From the cell containing the given text, extract its center point as [X, Y] coordinate. 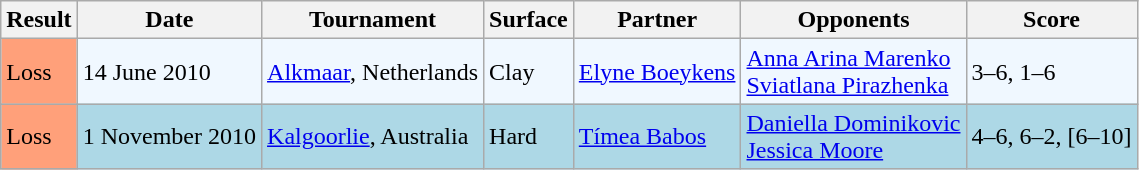
Opponents [854, 20]
3–6, 1–6 [1052, 72]
Partner [657, 20]
Anna Arina Marenko Sviatlana Pirazhenka [854, 72]
1 November 2010 [169, 136]
Tímea Babos [657, 136]
Date [169, 20]
Score [1052, 20]
Result [39, 20]
Daniella Dominikovic Jessica Moore [854, 136]
Clay [529, 72]
Alkmaar, Netherlands [373, 72]
Surface [529, 20]
14 June 2010 [169, 72]
Elyne Boeykens [657, 72]
4–6, 6–2, [6–10] [1052, 136]
Kalgoorlie, Australia [373, 136]
Tournament [373, 20]
Hard [529, 136]
